Capture the cell that displays the provided text and extract its [x, y] central coordinate. 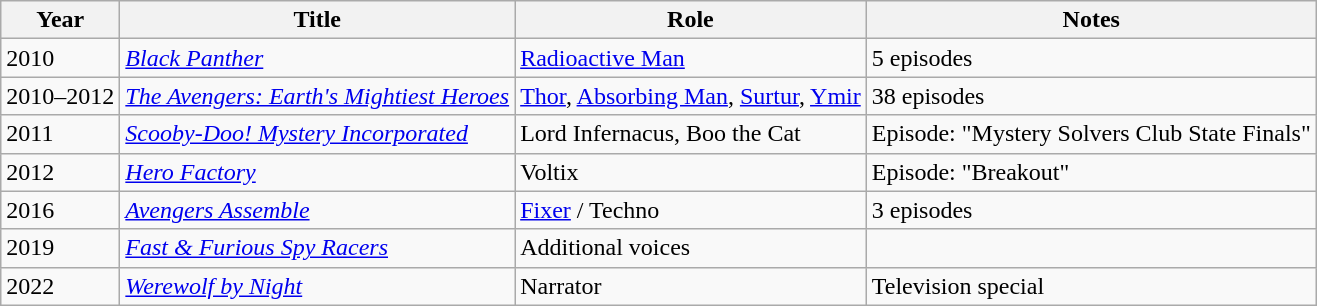
Year [60, 20]
2010 [60, 58]
Narrator [691, 286]
Voltix [691, 172]
Notes [1091, 20]
2019 [60, 248]
Role [691, 20]
Fast & Furious Spy Racers [318, 248]
38 episodes [1091, 96]
Thor, Absorbing Man, Surtur, Ymir [691, 96]
2012 [60, 172]
Title [318, 20]
Werewolf by Night [318, 286]
Lord Infernacus, Boo the Cat [691, 134]
2022 [60, 286]
Hero Factory [318, 172]
Avengers Assemble [318, 210]
The Avengers: Earth's Mightiest Heroes [318, 96]
Radioactive Man [691, 58]
Television special [1091, 286]
2010–2012 [60, 96]
Scooby-Doo! Mystery Incorporated [318, 134]
Episode: "Mystery Solvers Club State Finals" [1091, 134]
Fixer / Techno [691, 210]
Episode: "Breakout" [1091, 172]
Additional voices [691, 248]
2016 [60, 210]
2011 [60, 134]
3 episodes [1091, 210]
5 episodes [1091, 58]
Black Panther [318, 58]
